Output the (X, Y) coordinate of the center of the cell containing the given text.  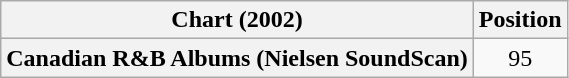
Position (520, 20)
95 (520, 58)
Chart (2002) (238, 20)
Canadian R&B Albums (Nielsen SoundScan) (238, 58)
